For the text-containing cell, return its midpoint in [X, Y] coordinate format. 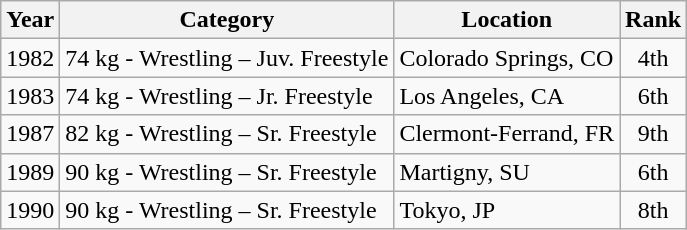
1990 [30, 210]
82 kg - Wrestling – Sr. Freestyle [227, 134]
Category [227, 20]
1982 [30, 58]
Location [507, 20]
4th [654, 58]
1989 [30, 172]
Rank [654, 20]
1987 [30, 134]
Tokyo, JP [507, 210]
Los Angeles, CA [507, 96]
1983 [30, 96]
Year [30, 20]
Colorado Springs, CO [507, 58]
8th [654, 210]
9th [654, 134]
Clermont-Ferrand, FR [507, 134]
74 kg - Wrestling – Juv. Freestyle [227, 58]
Martigny, SU [507, 172]
74 kg - Wrestling – Jr. Freestyle [227, 96]
